Output the [X, Y] coordinate of the center of the cell containing the given text.  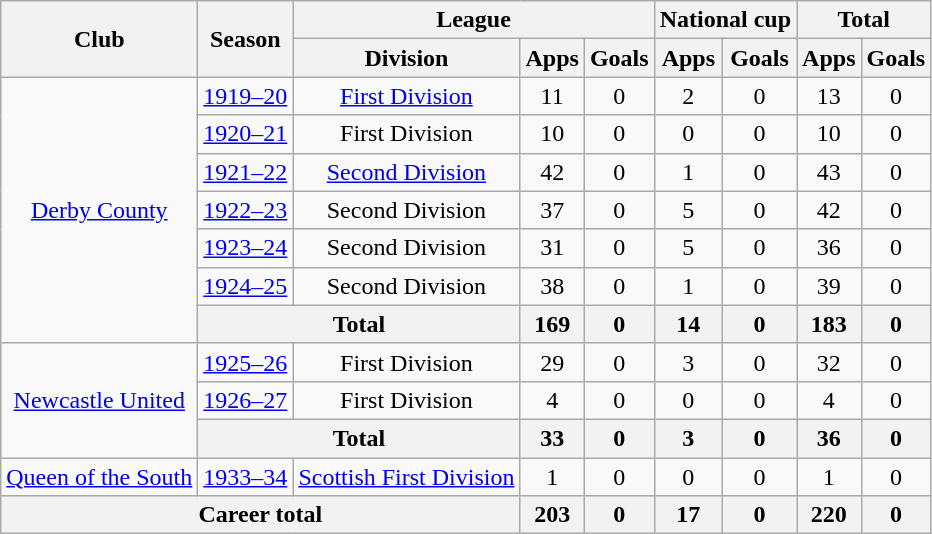
1926–27 [246, 400]
183 [829, 324]
1920–21 [246, 134]
169 [552, 324]
1923–24 [246, 248]
14 [688, 324]
33 [552, 438]
1925–26 [246, 362]
11 [552, 96]
League [474, 20]
13 [829, 96]
Scottish First Division [406, 477]
Club [100, 39]
Newcastle United [100, 400]
Derby County [100, 210]
Division [406, 58]
37 [552, 210]
1922–23 [246, 210]
43 [829, 172]
Career total [260, 515]
National cup [725, 20]
32 [829, 362]
220 [829, 515]
29 [552, 362]
31 [552, 248]
1921–22 [246, 172]
Season [246, 39]
203 [552, 515]
Queen of the South [100, 477]
2 [688, 96]
1924–25 [246, 286]
38 [552, 286]
17 [688, 515]
39 [829, 286]
1933–34 [246, 477]
1919–20 [246, 96]
